Pinpoint the cell where the given text exists, returning its [X, Y] midpoint coordinate. 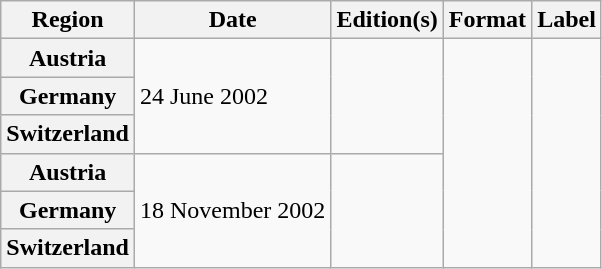
Edition(s) [387, 20]
Region [68, 20]
Date [232, 20]
24 June 2002 [232, 96]
Format [487, 20]
Label [567, 20]
18 November 2002 [232, 210]
